Identify which cell holds the provided text, then report its (x, y) central coordinate. 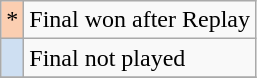
Final not played (140, 58)
* (12, 20)
Final won after Replay (140, 20)
